Pinpoint the cell where the given text exists, returning its [x, y] midpoint coordinate. 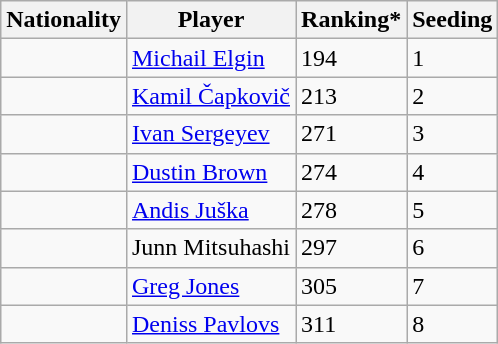
311 [352, 324]
6 [452, 248]
271 [352, 134]
5 [452, 210]
297 [352, 248]
4 [452, 172]
305 [352, 286]
8 [452, 324]
213 [352, 96]
194 [352, 58]
Greg Jones [210, 286]
Nationality [64, 20]
274 [352, 172]
Kamil Čapkovič [210, 96]
3 [452, 134]
Ivan Sergeyev [210, 134]
Player [210, 20]
Junn Mitsuhashi [210, 248]
2 [452, 96]
Ranking* [352, 20]
Andis Juška [210, 210]
Dustin Brown [210, 172]
278 [352, 210]
Deniss Pavlovs [210, 324]
Michail Elgin [210, 58]
Seeding [452, 20]
7 [452, 286]
1 [452, 58]
